Locate the cell with the specified text and output its [x, y] center coordinate. 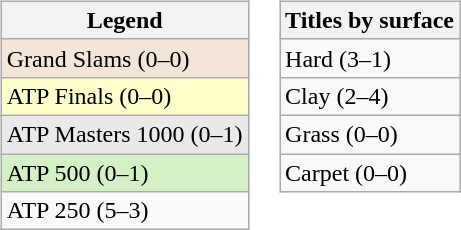
Grand Slams (0–0) [124, 58]
ATP Masters 1000 (0–1) [124, 134]
ATP 500 (0–1) [124, 173]
Legend [124, 20]
Grass (0–0) [370, 134]
Clay (2–4) [370, 96]
ATP 250 (5–3) [124, 211]
Carpet (0–0) [370, 173]
Titles by surface [370, 20]
Hard (3–1) [370, 58]
ATP Finals (0–0) [124, 96]
